Return the [x, y] coordinate for the center point of the cell that contains the specified text.  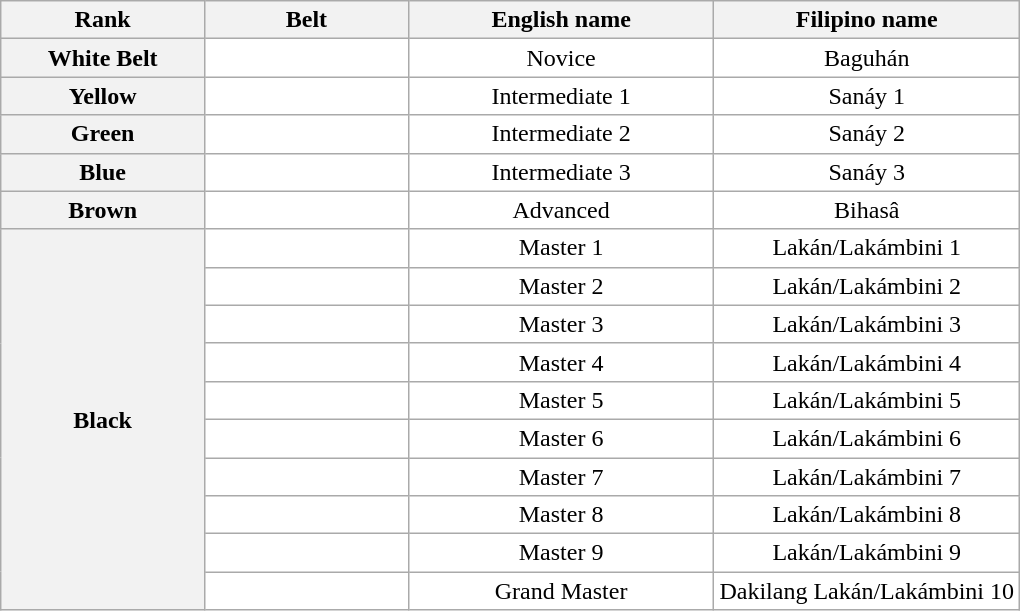
Master 3 [561, 324]
Yellow [103, 96]
Baguhán [867, 58]
Master 4 [561, 362]
Black [103, 420]
Lakán/Lakámbini 4 [867, 362]
Brown [103, 210]
Lakán/Lakámbini 2 [867, 286]
Intermediate 2 [561, 134]
Master 1 [561, 248]
Green [103, 134]
Sanáy 3 [867, 172]
Grand Master [561, 591]
Lakán/Lakámbini 6 [867, 438]
Lakán/Lakámbini 1 [867, 248]
Advanced [561, 210]
Intermediate 1 [561, 96]
Intermediate 3 [561, 172]
Sanáy 1 [867, 96]
Master 6 [561, 438]
Bihasâ [867, 210]
Belt [307, 20]
Master 7 [561, 477]
Filipino name [867, 20]
Master 9 [561, 553]
Lakán/Lakámbini 9 [867, 553]
Blue [103, 172]
Novice [561, 58]
Dakilang Lakán/Lakámbini 10 [867, 591]
Lakán/Lakámbini 3 [867, 324]
Lakán/Lakámbini 7 [867, 477]
Sanáy 2 [867, 134]
White Belt [103, 58]
Lakán/Lakámbini 8 [867, 515]
Master 5 [561, 400]
Master 8 [561, 515]
Rank [103, 20]
English name [561, 20]
Lakán/Lakámbini 5 [867, 400]
Master 2 [561, 286]
